For the text-containing cell, return its midpoint in [X, Y] coordinate format. 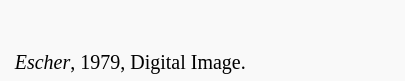
Escher, 1979, Digital Image. [202, 41]
